Detect which cell encompasses the target text, then output its [X, Y] center coordinate. 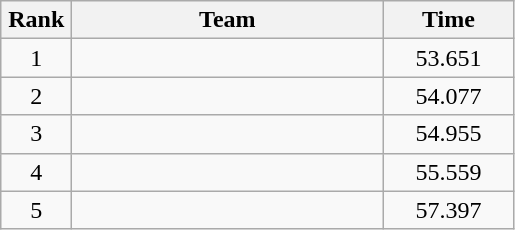
Team [228, 20]
Time [448, 20]
1 [36, 58]
5 [36, 210]
53.651 [448, 58]
2 [36, 96]
Rank [36, 20]
3 [36, 134]
57.397 [448, 210]
4 [36, 172]
54.955 [448, 134]
55.559 [448, 172]
54.077 [448, 96]
